Extract the [X, Y] coordinate from the center of the cell holding the provided text.  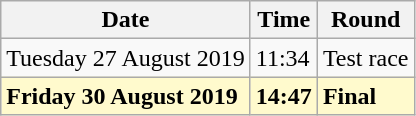
Final [366, 96]
Test race [366, 58]
11:34 [284, 58]
Round [366, 20]
Tuesday 27 August 2019 [126, 58]
Date [126, 20]
Friday 30 August 2019 [126, 96]
Time [284, 20]
14:47 [284, 96]
